Return the (X, Y) coordinate for the center point of the cell that contains the specified text.  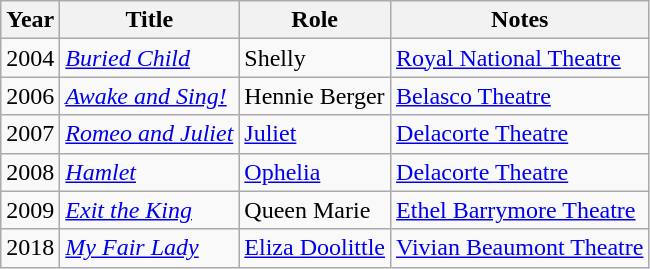
Year (30, 20)
Exit the King (150, 210)
Juliet (315, 134)
Role (315, 20)
My Fair Lady (150, 248)
2008 (30, 172)
Hennie Berger (315, 96)
Belasco Theatre (520, 96)
Vivian Beaumont Theatre (520, 248)
Title (150, 20)
Ophelia (315, 172)
Buried Child (150, 58)
Eliza Doolittle (315, 248)
Ethel Barrymore Theatre (520, 210)
Romeo and Juliet (150, 134)
Awake and Sing! (150, 96)
Shelly (315, 58)
Hamlet (150, 172)
Queen Marie (315, 210)
Royal National Theatre (520, 58)
2009 (30, 210)
2018 (30, 248)
2006 (30, 96)
Notes (520, 20)
2007 (30, 134)
2004 (30, 58)
